Locate the cell with the specified text and output its [x, y] center coordinate. 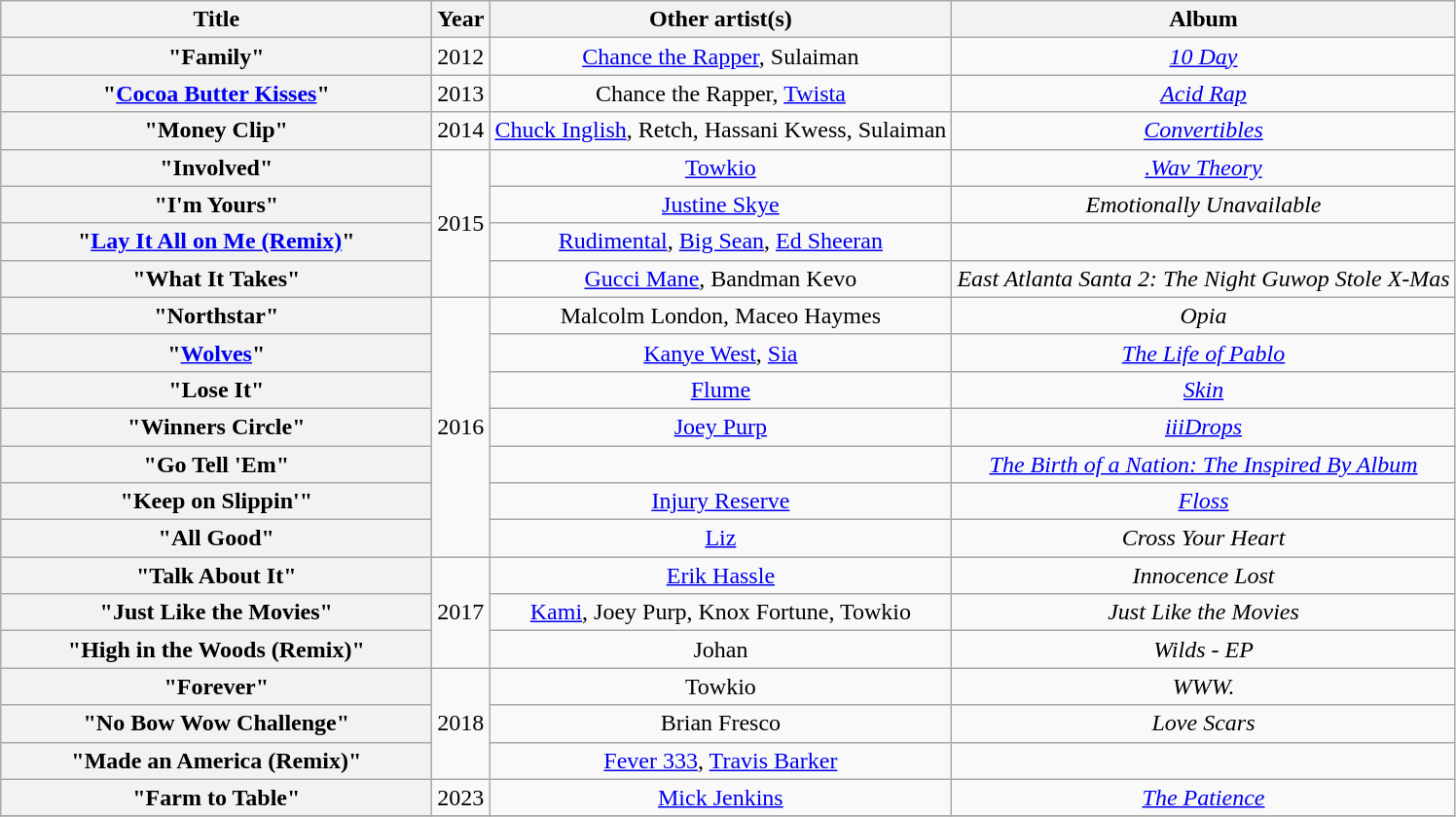
"Farm to Table" [216, 798]
"Family" [216, 56]
Malcolm London, Maceo Haymes [720, 316]
Chance the Rapper, Twista [720, 93]
"Winners Circle" [216, 427]
WWW. [1203, 687]
2015 [461, 223]
"Northstar" [216, 316]
Opia [1203, 316]
"Cocoa Butter Kisses" [216, 93]
"No Bow Wow Challenge" [216, 724]
Title [216, 19]
"What It Takes" [216, 279]
Gucci Mane, Bandman Kevo [720, 279]
The Patience [1203, 798]
Erik Hassle [720, 576]
2012 [461, 56]
.Wav Theory [1203, 167]
Love Scars [1203, 724]
"Forever" [216, 687]
2018 [461, 724]
"Talk About It" [216, 576]
iiiDrops [1203, 427]
Mick Jenkins [720, 798]
Flume [720, 390]
2017 [461, 613]
East Atlanta Santa 2: The Night Guwop Stole X-Mas [1203, 279]
Chuck Inglish, Retch, Hassani Kwess, Sulaiman [720, 130]
Cross Your Heart [1203, 538]
Acid Rap [1203, 93]
"Just Like the Movies" [216, 613]
Chance the Rapper, Sulaiman [720, 56]
"Involved" [216, 167]
Wilds - EP [1203, 650]
Justine Skye [720, 204]
Album [1203, 19]
"Wolves" [216, 353]
Kanye West, Sia [720, 353]
Kami, Joey Purp, Knox Fortune, Towkio [720, 613]
"Go Tell 'Em" [216, 464]
Rudimental, Big Sean, Ed Sheeran [720, 241]
"Lose It" [216, 390]
"Lay It All on Me (Remix)" [216, 241]
Other artist(s) [720, 19]
"Money Clip" [216, 130]
Fever 333, Travis Barker [720, 761]
2023 [461, 798]
Floss [1203, 501]
Johan [720, 650]
Skin [1203, 390]
2013 [461, 93]
2016 [461, 427]
Brian Fresco [720, 724]
2014 [461, 130]
"High in the Woods (Remix)" [216, 650]
"Keep on Slippin'" [216, 501]
The Birth of a Nation: The Inspired By Album [1203, 464]
Liz [720, 538]
Just Like the Movies [1203, 613]
"Made an America (Remix)" [216, 761]
Emotionally Unavailable [1203, 204]
Joey Purp [720, 427]
Year [461, 19]
10 Day [1203, 56]
"I'm Yours" [216, 204]
"All Good" [216, 538]
The Life of Pablo [1203, 353]
Injury Reserve [720, 501]
Convertibles [1203, 130]
Innocence Lost [1203, 576]
